Find where the given text appears and provide that cell's center as [x, y] coordinate. 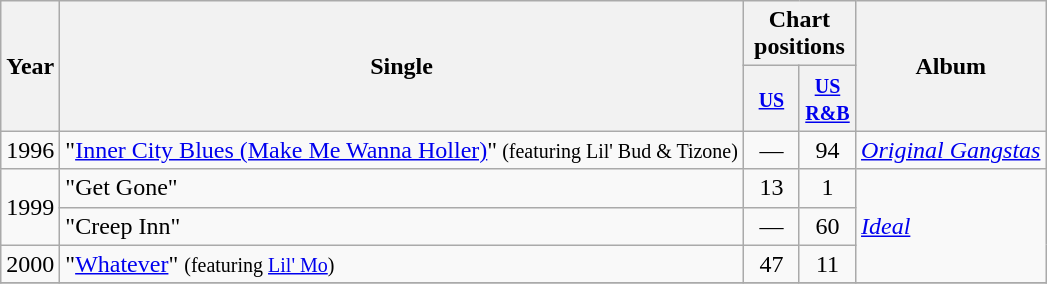
"Inner City Blues (Make Me Wanna Holler)" (featuring Lil' Bud & Tizone) [402, 150]
1996 [30, 150]
47 [771, 264]
1 [827, 188]
60 [827, 226]
Single [402, 66]
Album [951, 66]
"Whatever" (featuring Lil' Mo) [402, 264]
2000 [30, 264]
Original Gangstas [951, 150]
Ideal [951, 226]
Chart positions [799, 34]
11 [827, 264]
US R&B [827, 98]
13 [771, 188]
94 [827, 150]
"Creep Inn" [402, 226]
US [771, 98]
1999 [30, 207]
Year [30, 66]
"Get Gone" [402, 188]
